From the cell containing the given text, extract its center point as (x, y) coordinate. 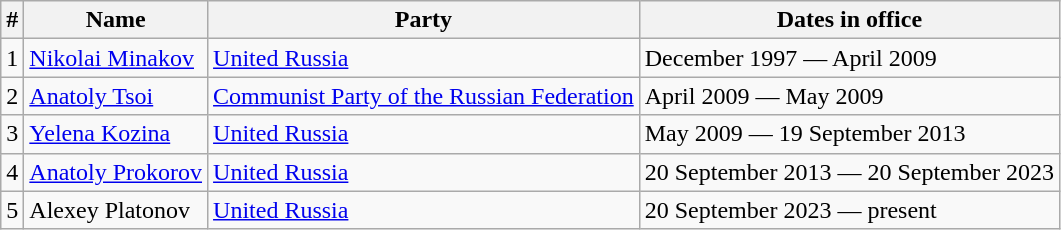
May 2009 — 19 September 2013 (849, 134)
Alexey Platonov (116, 210)
December 1997 — April 2009 (849, 58)
Communist Party of the Russian Federation (424, 96)
Yelena Kozina (116, 134)
4 (12, 172)
2 (12, 96)
# (12, 20)
Name (116, 20)
1 (12, 58)
20 September 2013 — 20 September 2023 (849, 172)
Party (424, 20)
5 (12, 210)
Anatoly Prokorov (116, 172)
Anatoly Tsoi (116, 96)
20 September 2023 — present (849, 210)
April 2009 — May 2009 (849, 96)
3 (12, 134)
Dates in office (849, 20)
Nikolai Minakov (116, 58)
